Return (x, y) of the center of cell containing provided text 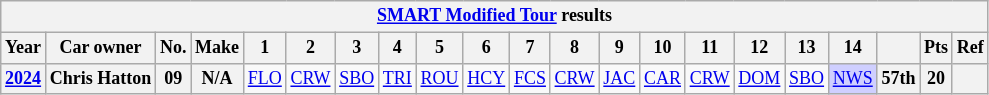
6 (486, 48)
CAR (663, 78)
1 (264, 48)
N/A (218, 78)
20 (936, 78)
DOM (760, 78)
Ref (970, 48)
4 (397, 48)
Chris Hatton (100, 78)
3 (357, 48)
Car owner (100, 48)
9 (620, 48)
SMART Modified Tour results (494, 16)
HCY (486, 78)
Year (24, 48)
7 (530, 48)
Pts (936, 48)
5 (440, 48)
JAC (620, 78)
2 (310, 48)
FLO (264, 78)
ROU (440, 78)
FCS (530, 78)
57th (898, 78)
10 (663, 48)
11 (710, 48)
Make (218, 48)
8 (574, 48)
TRI (397, 78)
14 (852, 48)
12 (760, 48)
13 (807, 48)
No. (174, 48)
2024 (24, 78)
NWS (852, 78)
09 (174, 78)
